Find where the given text appears and provide that cell's center as (X, Y) coordinate. 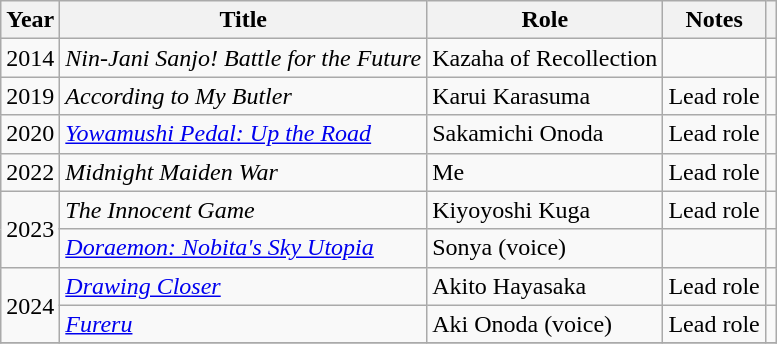
Year (30, 20)
Nin-Jani Sanjo! Battle for the Future (244, 58)
Sonya (voice) (545, 248)
2022 (30, 172)
Notes (714, 20)
Drawing Closer (244, 286)
Sakamichi Onoda (545, 134)
2020 (30, 134)
Karui Karasuma (545, 96)
2024 (30, 305)
Akito Hayasaka (545, 286)
2019 (30, 96)
Midnight Maiden War (244, 172)
Me (545, 172)
Aki Onoda (voice) (545, 324)
Role (545, 20)
Kazaha of Recollection (545, 58)
Fureru (244, 324)
Doraemon: Nobita's Sky Utopia (244, 248)
According to My Butler (244, 96)
Title (244, 20)
The Innocent Game (244, 210)
Yowamushi Pedal: Up the Road (244, 134)
2014 (30, 58)
2023 (30, 229)
Kiyoyoshi Kuga (545, 210)
